Detect which cell encompasses the target text, then output its (x, y) center coordinate. 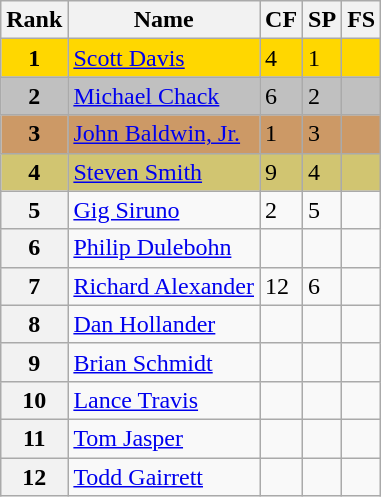
Brian Schmidt (164, 362)
Richard Alexander (164, 286)
Scott Davis (164, 58)
8 (34, 324)
Lance Travis (164, 400)
Steven Smith (164, 172)
CF (282, 20)
Gig Siruno (164, 210)
10 (34, 400)
Rank (34, 20)
Todd Gairrett (164, 477)
Michael Chack (164, 96)
Name (164, 20)
SP (322, 20)
11 (34, 438)
7 (34, 286)
Tom Jasper (164, 438)
FS (362, 20)
Philip Dulebohn (164, 248)
John Baldwin, Jr. (164, 134)
Dan Hollander (164, 324)
